Return [x, y] of the center of cell containing provided text 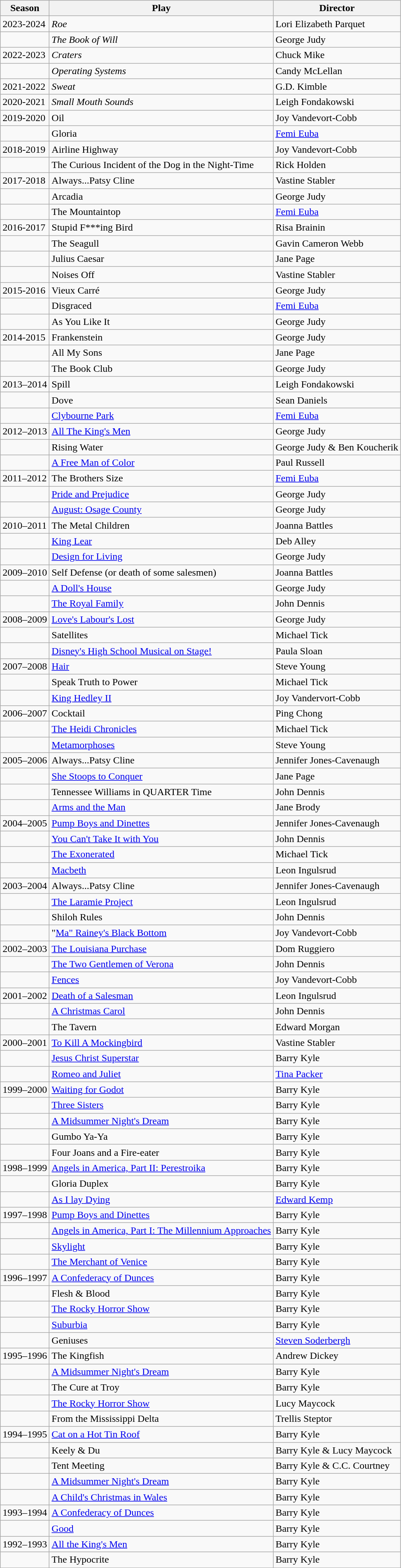
2012–2013 [25, 431]
A Christmas Carol [161, 1011]
2006–2007 [25, 714]
A Doll's House [161, 588]
1993–1994 [25, 1513]
Hair [161, 666]
Ping Chong [337, 714]
Small Mouth Sounds [161, 102]
Tent Meeting [161, 1466]
Sweat [161, 86]
As I lay Dying [161, 1199]
Arcadia [161, 196]
All the King's Men [161, 1544]
Pride and Prejudice [161, 494]
2004–2005 [25, 823]
From the Mississippi Delta [161, 1419]
Gavin Cameron Webb [337, 243]
Edward Kemp [337, 1199]
Director [337, 8]
Roe [161, 24]
The Metal Children [161, 525]
2021-2022 [25, 86]
Andrew Dickey [337, 1356]
Suburbia [161, 1325]
2008–2009 [25, 619]
The Cure at Troy [161, 1387]
Four Joans and a Fire-eater [161, 1152]
Arms and the Man [161, 807]
Disgraced [161, 306]
2013–2014 [25, 384]
1996–1997 [25, 1278]
Paula Sloan [337, 651]
Keely & Du [161, 1450]
Gloria [161, 133]
Paul Russell [337, 463]
Sean Daniels [337, 400]
Rising Water [161, 447]
The Book of Will [161, 40]
Trellis Steptor [337, 1419]
The Book Club [161, 369]
Angels in America, Part I: The Millennium Approaches [161, 1231]
2023-2024 [25, 24]
Dom Ruggiero [337, 948]
2016-2017 [25, 228]
Angels in America, Part II: Perestroika [161, 1168]
Cocktail [161, 714]
Speak Truth to Power [161, 682]
1994–1995 [25, 1434]
Stupid F***ing Bird [161, 228]
Metamorphoses [161, 745]
Risa Brainin [337, 228]
The Curious Incident of the Dog in the Night-Time [161, 165]
Clybourne Park [161, 415]
The Mountaintop [161, 212]
Lori Elizabeth Parquet [337, 24]
Geniuses [161, 1340]
Gloria Duplex [161, 1183]
Death of a Salesman [161, 996]
Operating Systems [161, 71]
Frankenstein [161, 337]
Design for Living [161, 557]
The Brothers Size [161, 478]
Jane Brody [337, 807]
2005–2006 [25, 761]
You Can't Take It with You [161, 839]
George Judy & Ben Koucherik [337, 447]
A Free Man of Color [161, 463]
Play [161, 8]
Macbeth [161, 870]
2014-2015 [25, 337]
Deb Alley [337, 541]
The Merchant of Venice [161, 1262]
Edward Morgan [337, 1027]
2018-2019 [25, 149]
Dove [161, 400]
G.D. Kimble [337, 86]
2007–2008 [25, 666]
Rick Holden [337, 165]
As You Like It [161, 322]
2017-2018 [25, 180]
The Hypocrite [161, 1560]
Barry Kyle & C.C. Courtney [337, 1466]
King Lear [161, 541]
Joy Vandervort-Cobb [337, 698]
2022-2023 [25, 55]
Jesus Christ Superstar [161, 1058]
Skylight [161, 1246]
Oil [161, 118]
All The King's Men [161, 431]
1992–1993 [25, 1544]
Candy McLellan [337, 71]
2010–2011 [25, 525]
1999–2000 [25, 1090]
Craters [161, 55]
Disney's High School Musical on Stage! [161, 651]
August: Osage County [161, 510]
Season [25, 8]
The Seagull [161, 243]
Barry Kyle & Lucy Maycock [337, 1450]
The Laramie Project [161, 901]
Lucy Maycock [337, 1403]
2002–2003 [25, 948]
2015-2016 [25, 290]
2020-2021 [25, 102]
All My Sons [161, 353]
The Exonerated [161, 854]
Spill [161, 384]
Noises Off [161, 275]
Gumbo Ya-Ya [161, 1136]
Romeo and Juliet [161, 1074]
Airline Highway [161, 149]
Fences [161, 980]
The Louisiana Purchase [161, 948]
Satellites [161, 635]
Shiloh Rules [161, 917]
King Hedley II [161, 698]
Tina Packer [337, 1074]
2003–2004 [25, 886]
The Royal Family [161, 604]
A Child's Christmas in Wales [161, 1497]
2000–2001 [25, 1043]
Chuck Mike [337, 55]
Flesh & Blood [161, 1293]
1995–1996 [25, 1356]
Three Sisters [161, 1105]
1997–1998 [25, 1215]
Tennessee Williams in QUARTER Time [161, 792]
Steven Soderbergh [337, 1340]
2011–2012 [25, 478]
"Ma" Rainey's Black Bottom [161, 933]
She Stoops to Conquer [161, 776]
To Kill A Mockingbird [161, 1043]
Waiting for Godot [161, 1090]
The Two Gentlemen of Verona [161, 964]
The Heidi Chronicles [161, 729]
2019-2020 [25, 118]
2009–2010 [25, 572]
Cat on a Hot Tin Roof [161, 1434]
2001–2002 [25, 996]
Good [161, 1528]
The Tavern [161, 1027]
Julius Caesar [161, 259]
1998–1999 [25, 1168]
Vieux Carré [161, 290]
Love's Labour's Lost [161, 619]
Self Defense (or death of some salesmen) [161, 572]
The Kingfish [161, 1356]
